Pinpoint the cell where the given text exists, returning its (X, Y) midpoint coordinate. 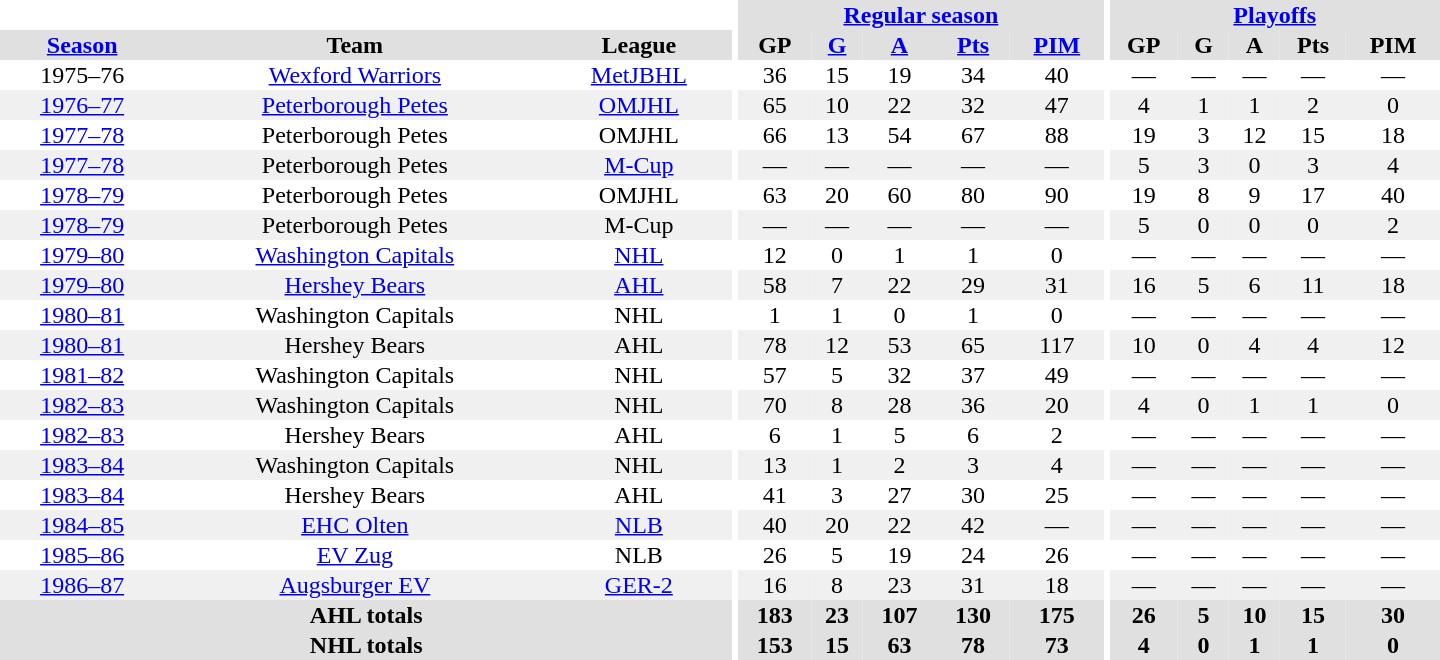
73 (1057, 645)
37 (973, 375)
27 (900, 495)
41 (775, 495)
1981–82 (82, 375)
EV Zug (354, 555)
117 (1057, 345)
53 (900, 345)
17 (1313, 195)
NHL totals (366, 645)
AHL totals (366, 615)
Season (82, 45)
42 (973, 525)
GER-2 (638, 585)
60 (900, 195)
34 (973, 75)
1984–85 (82, 525)
49 (1057, 375)
1976–77 (82, 105)
153 (775, 645)
90 (1057, 195)
League (638, 45)
7 (838, 285)
58 (775, 285)
Team (354, 45)
Augsburger EV (354, 585)
EHC Olten (354, 525)
25 (1057, 495)
1986–87 (82, 585)
47 (1057, 105)
24 (973, 555)
11 (1313, 285)
66 (775, 135)
130 (973, 615)
57 (775, 375)
183 (775, 615)
Playoffs (1274, 15)
Wexford Warriors (354, 75)
175 (1057, 615)
67 (973, 135)
29 (973, 285)
88 (1057, 135)
Regular season (921, 15)
70 (775, 405)
1975–76 (82, 75)
28 (900, 405)
9 (1254, 195)
80 (973, 195)
107 (900, 615)
MetJBHL (638, 75)
54 (900, 135)
1985–86 (82, 555)
